Output the [X, Y] coordinate of the center of the cell containing the given text.  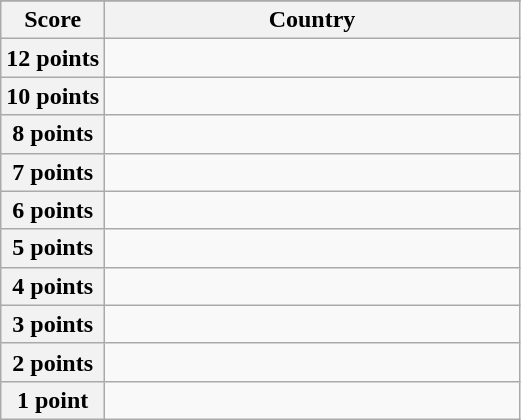
Score [53, 20]
12 points [53, 58]
5 points [53, 248]
3 points [53, 324]
7 points [53, 172]
8 points [53, 134]
10 points [53, 96]
1 point [53, 400]
2 points [53, 362]
4 points [53, 286]
6 points [53, 210]
Country [312, 20]
